Extract the [x, y] coordinate from the center of the cell holding the provided text.  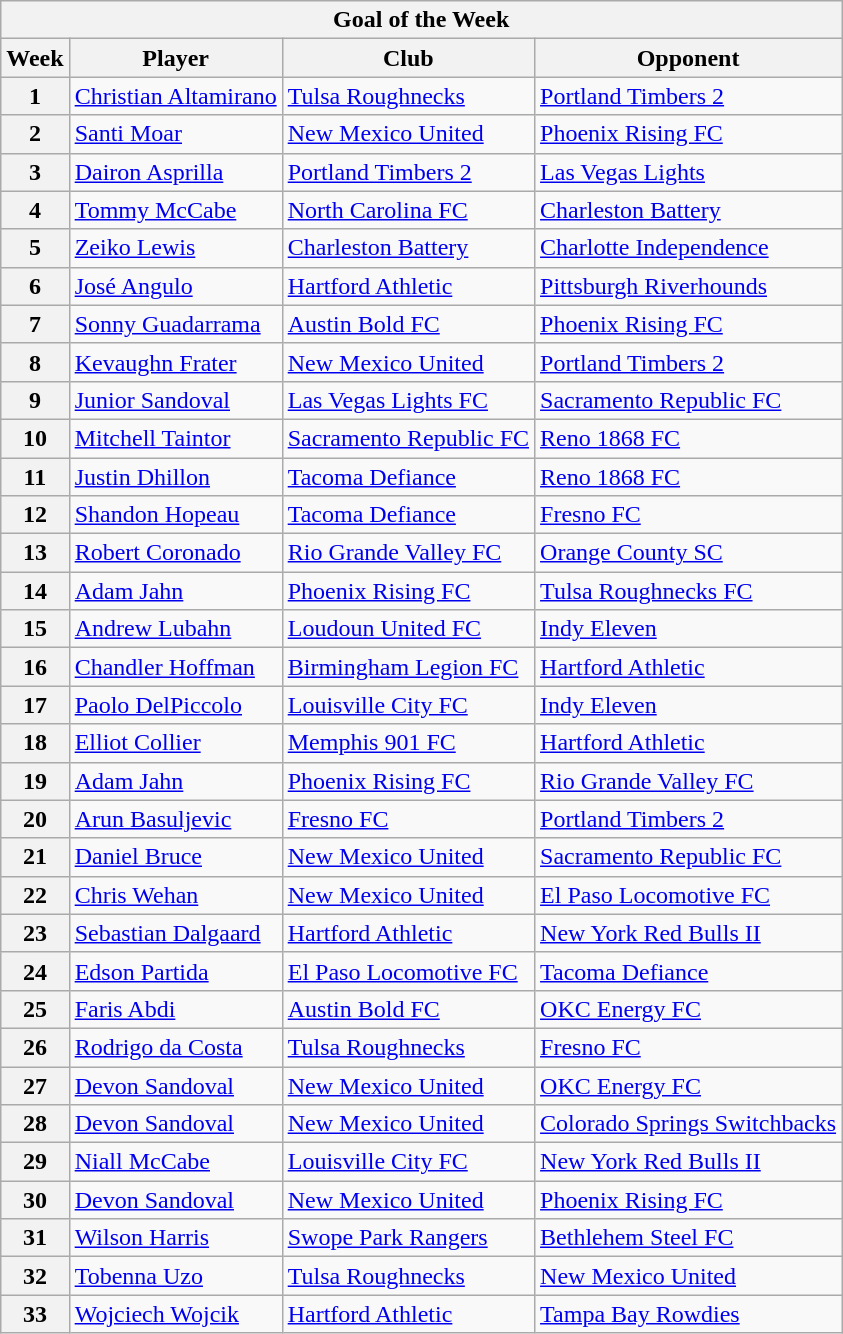
Tampa Bay Rowdies [688, 1314]
Opponent [688, 58]
4 [35, 210]
17 [35, 705]
Mitchell Taintor [176, 438]
7 [35, 324]
Justin Dhillon [176, 477]
10 [35, 438]
Shandon Hopeau [176, 515]
14 [35, 591]
8 [35, 362]
Chris Wehan [176, 895]
Kevaughn Frater [176, 362]
16 [35, 667]
Colorado Springs Switchbacks [688, 1124]
32 [35, 1276]
Wojciech Wojcik [176, 1314]
Orange County SC [688, 553]
Tobenna Uzo [176, 1276]
Tulsa Roughnecks FC [688, 591]
Goal of the Week [422, 20]
Wilson Harris [176, 1238]
Elliot Collier [176, 743]
Player [176, 58]
19 [35, 781]
21 [35, 857]
Rodrigo da Costa [176, 1047]
Dairon Asprilla [176, 172]
Memphis 901 FC [408, 743]
Chandler Hoffman [176, 667]
28 [35, 1124]
22 [35, 895]
Pittsburgh Riverhounds [688, 286]
23 [35, 933]
Charlotte Independence [688, 248]
Robert Coronado [176, 553]
Zeiko Lewis [176, 248]
11 [35, 477]
18 [35, 743]
2 [35, 134]
Santi Moar [176, 134]
20 [35, 819]
26 [35, 1047]
Andrew Lubahn [176, 629]
Paolo DelPiccolo [176, 705]
Arun Basuljevic [176, 819]
1 [35, 96]
9 [35, 400]
5 [35, 248]
Loudoun United FC [408, 629]
Club [408, 58]
North Carolina FC [408, 210]
24 [35, 971]
25 [35, 1009]
Birmingham Legion FC [408, 667]
Christian Altamirano [176, 96]
30 [35, 1200]
3 [35, 172]
Tommy McCabe [176, 210]
Bethlehem Steel FC [688, 1238]
13 [35, 553]
31 [35, 1238]
Edson Partida [176, 971]
Las Vegas Lights [688, 172]
Daniel Bruce [176, 857]
12 [35, 515]
Niall McCabe [176, 1162]
Swope Park Rangers [408, 1238]
Faris Abdi [176, 1009]
29 [35, 1162]
Las Vegas Lights FC [408, 400]
15 [35, 629]
José Angulo [176, 286]
27 [35, 1085]
33 [35, 1314]
6 [35, 286]
Junior Sandoval [176, 400]
Week [35, 58]
Sebastian Dalgaard [176, 933]
Sonny Guadarrama [176, 324]
